Scan for the cell matching the given text and deliver its [x, y] coordinate at center. 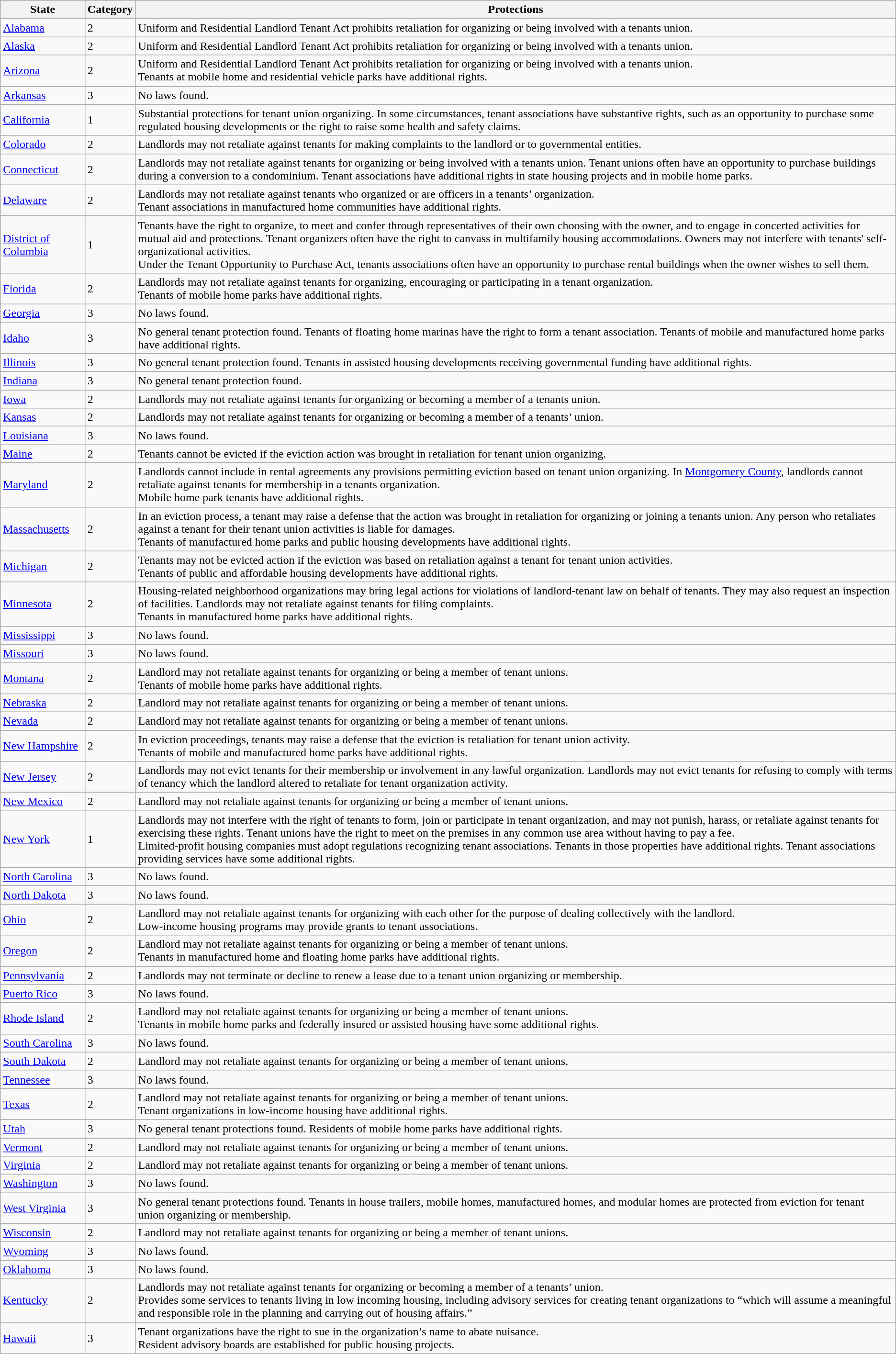
Utah [43, 1129]
Louisiana [43, 436]
Category [110, 10]
Texas [43, 1104]
Washington [43, 1184]
Hawaii [43, 1338]
Landlords may not retaliate against tenants for making complaints to the landlord or to governmental entities. [515, 145]
Virginia [43, 1165]
New Hampshire [43, 746]
Nevada [43, 721]
Puerto Rico [43, 994]
Missouri [43, 653]
Colorado [43, 145]
Oklahoma [43, 1269]
California [43, 120]
Rhode Island [43, 1018]
New Jersey [43, 777]
Pennsylvania [43, 975]
Alabama [43, 28]
Kentucky [43, 1300]
North Dakota [43, 895]
Illinois [43, 363]
West Virginia [43, 1208]
Landlords may not retaliate against tenants for organizing or becoming a member of a tenants union. [515, 399]
South Carolina [43, 1043]
Alaska [43, 46]
Landlords may not terminate or decline to renew a lease due to a tenant union organizing or membership. [515, 975]
Mississippi [43, 635]
Oregon [43, 951]
Landlords may not retaliate against tenants for organizing or becoming a member of a tenants’ union. [515, 417]
Nebraska [43, 703]
No general tenant protections found. Residents of mobile home parks have additional rights. [515, 1129]
New York [43, 839]
Georgia [43, 313]
Arkansas [43, 95]
Iowa [43, 399]
North Carolina [43, 877]
State [43, 10]
South Dakota [43, 1061]
Delaware [43, 200]
Tennessee [43, 1079]
Maryland [43, 485]
Wyoming [43, 1251]
Montana [43, 678]
Protections [515, 10]
Vermont [43, 1147]
Massachusetts [43, 529]
Landlord may not retaliate against tenants for organizing or being a member of tenant unions.Tenants of mobile home parks have additional rights. [515, 678]
Ohio [43, 920]
Florida [43, 288]
New Mexico [43, 802]
Michigan [43, 567]
Kansas [43, 417]
Idaho [43, 338]
Arizona [43, 71]
No general tenant protection found. Tenants in assisted housing developments receiving governmental funding have additional rights. [515, 363]
Wisconsin [43, 1233]
No general tenant protection found. [515, 381]
Maine [43, 454]
Indiana [43, 381]
Minnesota [43, 604]
Tenants cannot be evicted if the eviction action was brought in retaliation for tenant union organizing. [515, 454]
Connecticut [43, 169]
District of Columbia [43, 244]
